Pinpoint the cell where the given text exists, returning its [X, Y] midpoint coordinate. 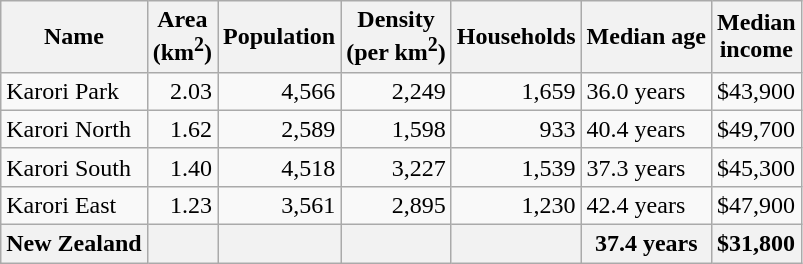
36.0 years [646, 91]
1,539 [516, 167]
Medianincome [756, 37]
3,561 [280, 205]
$31,800 [756, 244]
Karori Park [74, 91]
4,518 [280, 167]
Karori South [74, 167]
Area(km2) [182, 37]
2,589 [280, 129]
4,566 [280, 91]
37.3 years [646, 167]
1,230 [516, 205]
2,249 [396, 91]
3,227 [396, 167]
37.4 years [646, 244]
2,895 [396, 205]
1.23 [182, 205]
Median age [646, 37]
Karori North [74, 129]
Name [74, 37]
Karori East [74, 205]
Density(per km2) [396, 37]
$49,700 [756, 129]
1,659 [516, 91]
New Zealand [74, 244]
933 [516, 129]
40.4 years [646, 129]
1.40 [182, 167]
$45,300 [756, 167]
42.4 years [646, 205]
Households [516, 37]
$43,900 [756, 91]
1.62 [182, 129]
2.03 [182, 91]
Population [280, 37]
1,598 [396, 129]
$47,900 [756, 205]
